Identify which cell holds the provided text, then report its [X, Y] central coordinate. 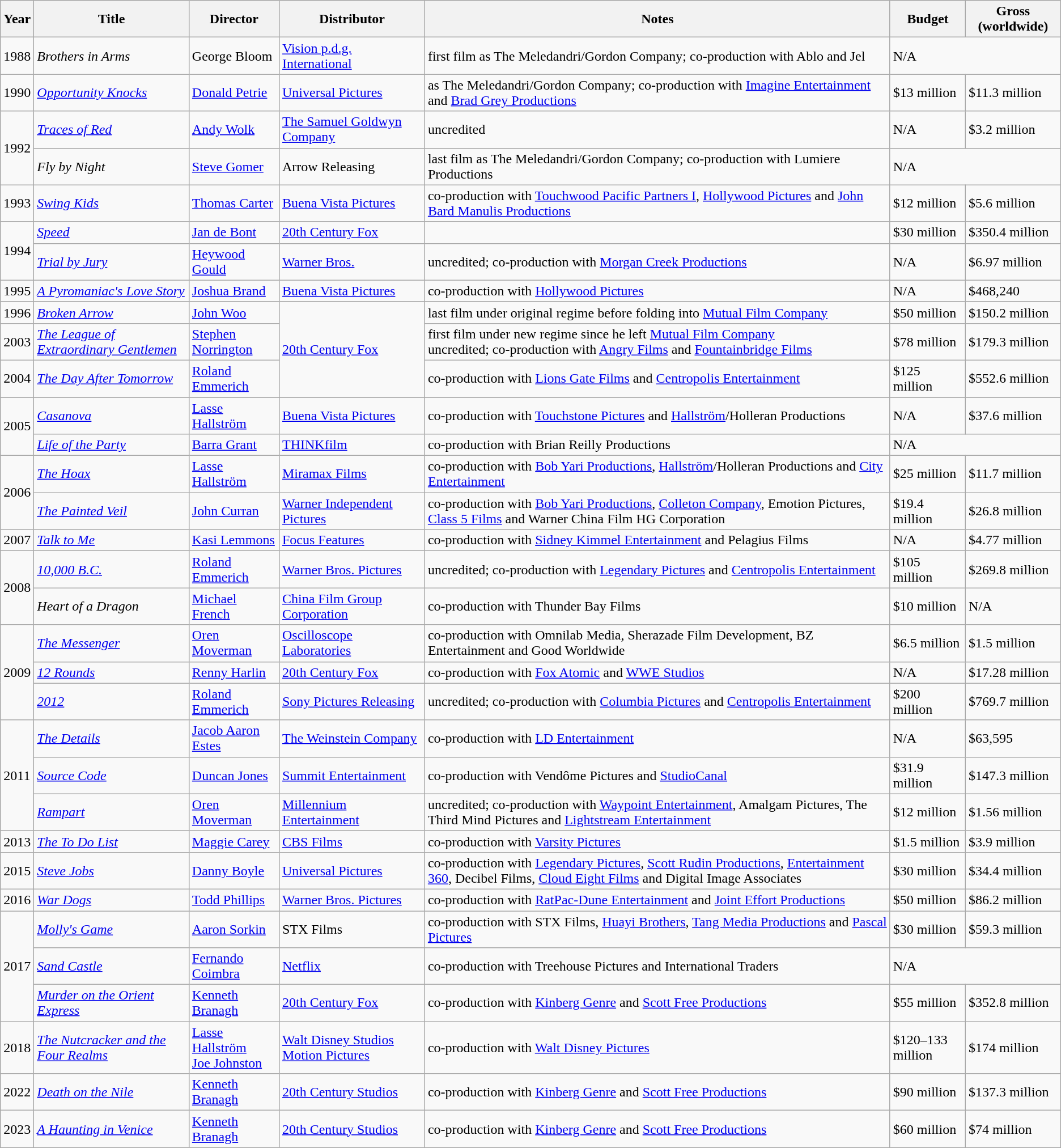
2006 [17, 493]
$137.3 million [1013, 1092]
The Painted Veil [112, 511]
$3.9 million [1013, 841]
The Day After Tomorrow [112, 379]
co-production with Walt Disney Pictures [657, 1048]
2016 [17, 900]
Rampart [112, 812]
co-production with Lions Gate Films and Centropolis Entertainment [657, 379]
1993 [17, 203]
Heywood Gould [234, 262]
2011 [17, 776]
Swing Kids [112, 203]
$10 million [927, 607]
Life of the Party [112, 445]
2012 [112, 702]
first film under new regime since he left Mutual Film Companyuncredited; co-production with Angry Films and Fountainbridge Films [657, 341]
Netflix [351, 966]
Death on the Nile [112, 1092]
Oscilloscope Laboratories [351, 643]
Heart of a Dragon [112, 607]
THINKfilm [351, 445]
Maggie Carey [234, 841]
Sony Pictures Releasing [351, 702]
uncredited; co-production with Morgan Creek Productions [657, 262]
$74 million [1013, 1129]
$6.5 million [927, 643]
co-production with Bob Yari Productions, Colleton Company, Emotion Pictures, Class 5 Films and Warner China Film HG Corporation [657, 511]
$86.2 million [1013, 900]
$25 million [927, 474]
1994 [17, 251]
$31.9 million [927, 776]
$55 million [927, 1003]
Fly by Night [112, 167]
co-production with Omnilab Media, Sherazade Film Development, BZ Entertainment and Good Worldwide [657, 643]
The Weinstein Company [351, 738]
2008 [17, 588]
John Woo [234, 312]
The League of Extraordinary Gentlemen [112, 341]
$6.97 million [1013, 262]
uncredited; co-production with Legendary Pictures and Centropolis Entertainment [657, 569]
Steve Jobs [112, 871]
A Haunting in Venice [112, 1129]
Thomas Carter [234, 203]
Todd Phillips [234, 900]
co-production with Bob Yari Productions, Hallström/Holleran Productions and City Entertainment [657, 474]
$120–133 million [927, 1048]
co-production with LD Entertainment [657, 738]
Millennium Entertainment [351, 812]
uncredited [657, 129]
$11.7 million [1013, 474]
12 Rounds [112, 672]
Arrow Releasing [351, 167]
Steve Gomer [234, 167]
Casanova [112, 415]
Duncan Jones [234, 776]
2005 [17, 426]
co-production with Hollywood Pictures [657, 291]
Donald Petrie [234, 93]
$26.8 million [1013, 511]
Lasse HallströmJoe Johnston [234, 1048]
$150.2 million [1013, 312]
Broken Arrow [112, 312]
co-production with STX Films, Huayi Brothers, Tang Media Productions and Pascal Pictures [657, 929]
$4.77 million [1013, 540]
The Nutcracker and the Four Realms [112, 1048]
Gross (worldwide) [1013, 19]
War Dogs [112, 900]
Speed [112, 232]
Source Code [112, 776]
Notes [657, 19]
$468,240 [1013, 291]
1988 [17, 56]
$90 million [927, 1092]
The Samuel Goldwyn Company [351, 129]
Director [234, 19]
$5.6 million [1013, 203]
2003 [17, 341]
Barra Grant [234, 445]
2013 [17, 841]
2007 [17, 540]
co-production with Fox Atomic and WWE Studios [657, 672]
Vision p.d.g. International [351, 56]
The Details [112, 738]
China Film Group Corporation [351, 607]
$19.4 million [927, 511]
$78 million [927, 341]
Danny Boyle [234, 871]
George Bloom [234, 56]
Title [112, 19]
Opportunity Knocks [112, 93]
Fernando Coimbra [234, 966]
John Curran [234, 511]
2004 [17, 379]
$200 million [927, 702]
co-production with Treehouse Pictures and International Traders [657, 966]
$105 million [927, 569]
last film under original regime before folding into Mutual Film Company [657, 312]
Talk to Me [112, 540]
co-production with Legendary Pictures, Scott Rudin Productions, Entertainment 360, Decibel Films, Cloud Eight Films and Digital Image Associates [657, 871]
Budget [927, 19]
as The Meledandri/Gordon Company; co-production with Imagine Entertainment and Brad Grey Productions [657, 93]
co-production with Varsity Pictures [657, 841]
$60 million [927, 1129]
co-production with Sidney Kimmel Entertainment and Pelagius Films [657, 540]
STX Films [351, 929]
2009 [17, 672]
$3.2 million [1013, 129]
uncredited; co-production with Waypoint Entertainment, Amalgam Pictures, The Third Mind Pictures and Lightstream Entertainment [657, 812]
2023 [17, 1129]
co-production with RatPac-Dune Entertainment and Joint Effort Productions [657, 900]
Kasi Lemmons [234, 540]
$125 million [927, 379]
Brothers in Arms [112, 56]
$11.3 million [1013, 93]
Molly's Game [112, 929]
Michael French [234, 607]
Stephen Norrington [234, 341]
first film as The Meledandri/Gordon Company; co-production with Ablo and Jel [657, 56]
2022 [17, 1092]
$174 million [1013, 1048]
Trial by Jury [112, 262]
co-production with Touchstone Pictures and Hallström/Holleran Productions [657, 415]
Murder on the Orient Express [112, 1003]
2015 [17, 871]
co-production with Thunder Bay Films [657, 607]
2018 [17, 1048]
Jacob Aaron Estes [234, 738]
Joshua Brand [234, 291]
Distributor [351, 19]
Andy Wolk [234, 129]
1992 [17, 148]
last film as The Meledandri/Gordon Company; co-production with Lumiere Productions [657, 167]
$34.4 million [1013, 871]
1996 [17, 312]
$1.56 million [1013, 812]
$769.7 million [1013, 702]
10,000 B.C. [112, 569]
Year [17, 19]
$350.4 million [1013, 232]
$179.3 million [1013, 341]
2017 [17, 966]
Sand Castle [112, 966]
Aaron Sorkin [234, 929]
Warner Bros. [351, 262]
$17.28 million [1013, 672]
Summit Entertainment [351, 776]
Traces of Red [112, 129]
The Hoax [112, 474]
$37.6 million [1013, 415]
Focus Features [351, 540]
Renny Harlin [234, 672]
$59.3 million [1013, 929]
CBS Films [351, 841]
Warner Independent Pictures [351, 511]
1995 [17, 291]
$269.8 million [1013, 569]
The Messenger [112, 643]
$552.6 million [1013, 379]
$147.3 million [1013, 776]
co-production with Vendôme Pictures and StudioCanal [657, 776]
$13 million [927, 93]
co-production with Brian Reilly Productions [657, 445]
1990 [17, 93]
$63,595 [1013, 738]
$352.8 million [1013, 1003]
A Pyromaniac's Love Story [112, 291]
co-production with Touchwood Pacific Partners I, Hollywood Pictures and John Bard Manulis Productions [657, 203]
Jan de Bont [234, 232]
The To Do List [112, 841]
Miramax Films [351, 474]
Walt Disney Studios Motion Pictures [351, 1048]
uncredited; co-production with Columbia Pictures and Centropolis Entertainment [657, 702]
